Output the (x, y) coordinate of the center of the cell containing the given text.  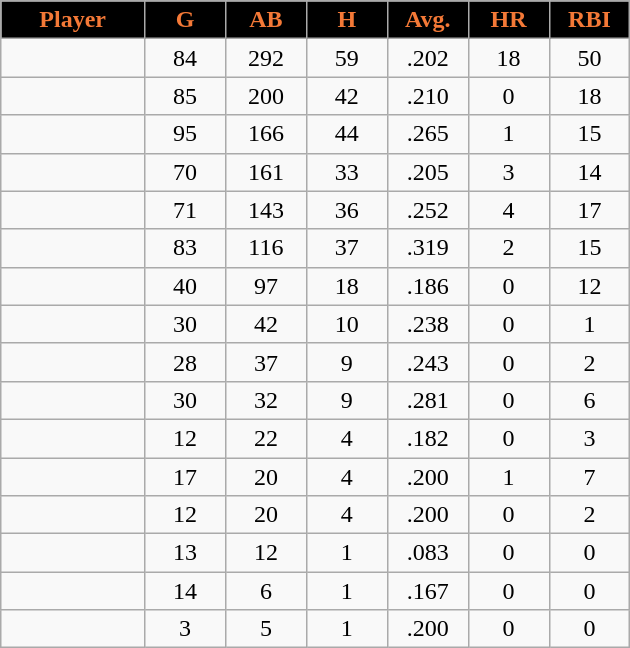
22 (266, 438)
161 (266, 172)
.252 (428, 210)
.238 (428, 324)
50 (590, 58)
200 (266, 96)
AB (266, 20)
.167 (428, 591)
7 (590, 477)
.083 (428, 553)
RBI (590, 20)
116 (266, 248)
83 (186, 248)
166 (266, 134)
97 (266, 286)
32 (266, 400)
.202 (428, 58)
10 (346, 324)
HR (508, 20)
5 (266, 629)
59 (346, 58)
.281 (428, 400)
70 (186, 172)
.210 (428, 96)
28 (186, 362)
Avg. (428, 20)
.182 (428, 438)
13 (186, 553)
.243 (428, 362)
71 (186, 210)
H (346, 20)
33 (346, 172)
.265 (428, 134)
G (186, 20)
Player (73, 20)
84 (186, 58)
292 (266, 58)
.186 (428, 286)
.319 (428, 248)
143 (266, 210)
85 (186, 96)
36 (346, 210)
.205 (428, 172)
40 (186, 286)
95 (186, 134)
44 (346, 134)
